Extract the [x, y] coordinate from the center of the cell holding the provided text.  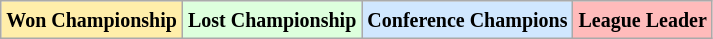
League Leader [642, 20]
Won Championship [92, 20]
Conference Champions [468, 20]
Lost Championship [272, 20]
